For the text-containing cell, return its midpoint in [X, Y] coordinate format. 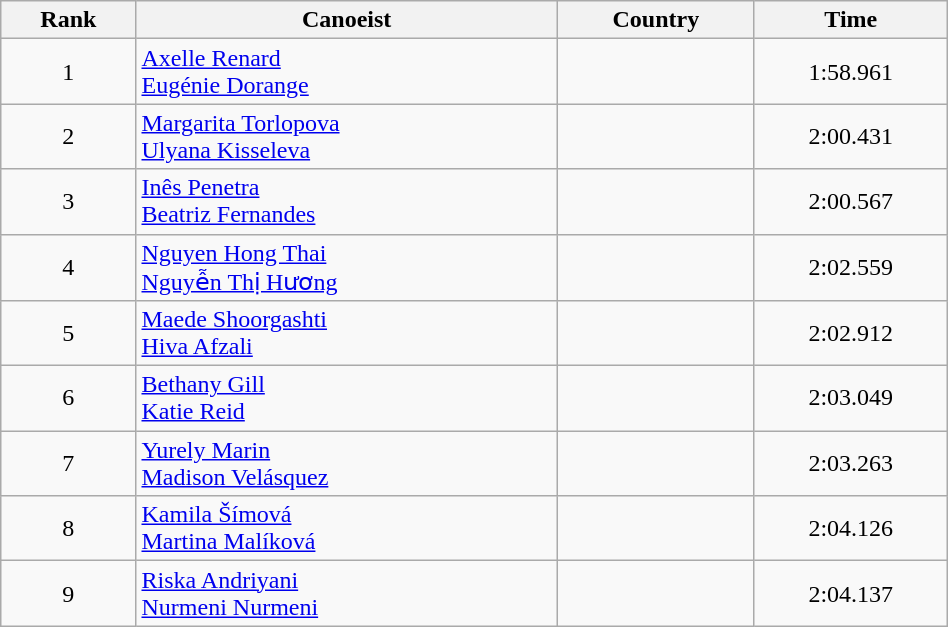
Kamila ŠímováMartina Malíková [346, 528]
2:04.126 [850, 528]
Riska AndriyaniNurmeni Nurmeni [346, 594]
1 [68, 72]
2 [68, 136]
8 [68, 528]
5 [68, 334]
Time [850, 20]
9 [68, 594]
Rank [68, 20]
2:00.431 [850, 136]
Yurely MarinMadison Velásquez [346, 464]
Axelle RenardEugénie Dorange [346, 72]
2:02.559 [850, 268]
2:04.137 [850, 594]
4 [68, 268]
Margarita TorlopovaUlyana Kisseleva [346, 136]
2:03.263 [850, 464]
Country [656, 20]
Bethany GillKatie Reid [346, 398]
2:03.049 [850, 398]
7 [68, 464]
6 [68, 398]
Maede ShoorgashtiHiva Afzali [346, 334]
Inês PenetraBeatriz Fernandes [346, 202]
Nguyen Hong ThaiNguyễn Thị Hương [346, 268]
2:02.912 [850, 334]
3 [68, 202]
Canoeist [346, 20]
2:00.567 [850, 202]
1:58.961 [850, 72]
